Locate the cell with the specified text and output its [x, y] center coordinate. 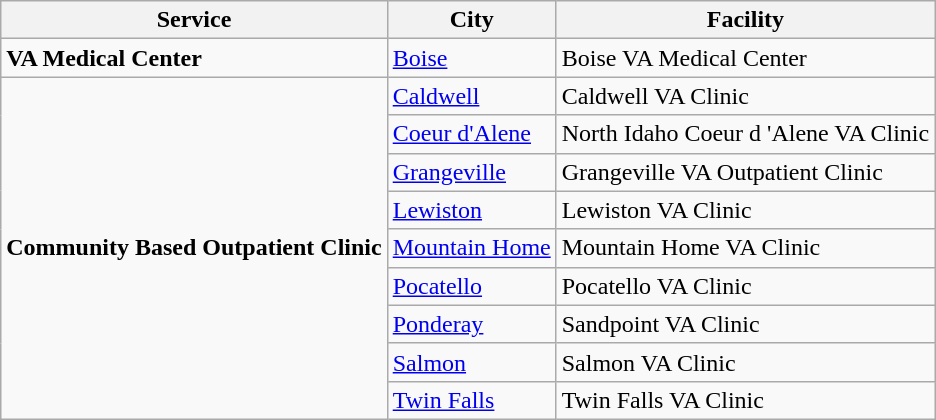
Pocatello VA Clinic [745, 286]
Boise VA Medical Center [745, 58]
Salmon VA Clinic [745, 362]
Ponderay [472, 324]
City [472, 20]
Salmon [472, 362]
VA Medical Center [194, 58]
Grangeville [472, 172]
Twin Falls VA Clinic [745, 400]
Grangeville VA Outpatient Clinic [745, 172]
Coeur d'Alene [472, 134]
North Idaho Coeur d 'Alene VA Clinic [745, 134]
Mountain Home VA Clinic [745, 248]
Facility [745, 20]
Mountain Home [472, 248]
Pocatello [472, 286]
Sandpoint VA Clinic [745, 324]
Service [194, 20]
Lewiston VA Clinic [745, 210]
Lewiston [472, 210]
Community Based Outpatient Clinic [194, 248]
Boise [472, 58]
Caldwell [472, 96]
Caldwell VA Clinic [745, 96]
Twin Falls [472, 400]
